Capture the cell that displays the provided text and extract its (X, Y) central coordinate. 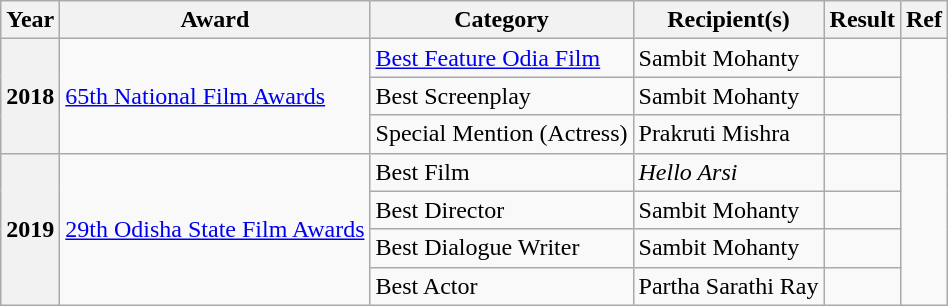
Best Screenplay (502, 96)
Category (502, 20)
Partha Sarathi Ray (728, 286)
Best Feature Odia Film (502, 58)
2018 (30, 96)
Best Director (502, 210)
Best Dialogue Writer (502, 248)
Ref (924, 20)
2019 (30, 229)
Recipient(s) (728, 20)
Hello Arsi (728, 172)
65th National Film Awards (215, 96)
Special Mention (Actress) (502, 134)
29th Odisha State Film Awards (215, 229)
Best Film (502, 172)
Award (215, 20)
Year (30, 20)
Result (862, 20)
Prakruti Mishra (728, 134)
Best Actor (502, 286)
